Locate the cell with the specified text and output its (x, y) center coordinate. 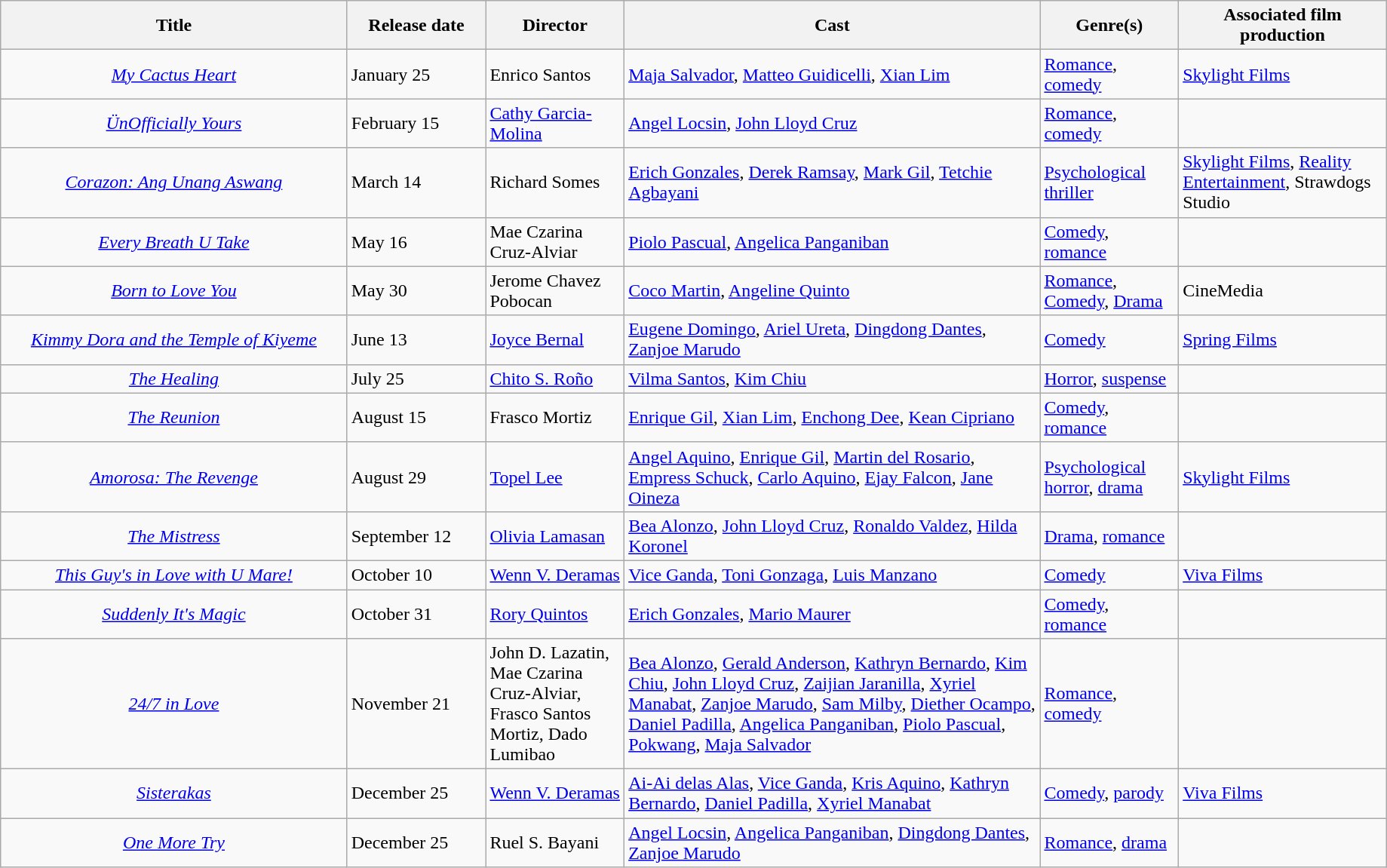
ÜnOfficially Yours (173, 124)
January 25 (416, 74)
Romance, drama (1109, 843)
Enrique Gil, Xian Lim, Enchong Dee, Kean Cipriano (833, 418)
Director (555, 26)
Every Breath U Take (173, 241)
The Reunion (173, 418)
Romance, Comedy, Drama (1109, 291)
Ruel S. Bayani (555, 843)
May 30 (416, 291)
Horror, suspense (1109, 379)
Corazon: Ang Unang Aswang (173, 182)
Mae Czarina Cruz-Alviar (555, 241)
August 29 (416, 477)
Maja Salvador, Matteo Guidicelli, Xian Lim (833, 74)
Ai-Ai delas Alas, Vice Ganda, Kris Aquino, Kathryn Bernardo, Daniel Padilla, Xyriel Manabat (833, 793)
Olivia Lamasan (555, 535)
Angel Aquino, Enrique Gil, Martin del Rosario, Empress Schuck, Carlo Aquino, Ejay Falcon, Jane Oineza (833, 477)
Eugene Domingo, Ariel Ureta, Dingdong Dantes, Zanjoe Marudo (833, 339)
May 16 (416, 241)
The Mistress (173, 535)
Bea Alonzo, John Lloyd Cruz, Ronaldo Valdez, Hilda Koronel (833, 535)
Topel Lee (555, 477)
Born to Love You (173, 291)
Rory Quintos (555, 614)
Cast (833, 26)
July 25 (416, 379)
Angel Locsin, Angelica Panganiban, Dingdong Dantes, Zanjoe Marudo (833, 843)
24/7 in Love (173, 704)
October 10 (416, 575)
August 15 (416, 418)
The Healing (173, 379)
Coco Martin, Angeline Quinto (833, 291)
Psychological thriller (1109, 182)
Title (173, 26)
March 14 (416, 182)
One More Try (173, 843)
Piolo Pascual, Angelica Panganiban (833, 241)
Vice Ganda, Toni Gonzaga, Luis Manzano (833, 575)
John D. Lazatin, Mae Czarina Cruz-Alviar, Frasco Santos Mortiz, Dado Lumibao (555, 704)
Psychological horror, drama (1109, 477)
Jerome Chavez Pobocan (555, 291)
Chito S. Roño (555, 379)
CineMedia (1283, 291)
Genre(s) (1109, 26)
Release date (416, 26)
Sisterakas (173, 793)
Richard Somes (555, 182)
November 21 (416, 704)
February 15 (416, 124)
Skylight Films, Reality Entertainment, Strawdogs Studio (1283, 182)
September 12 (416, 535)
Erich Gonzales, Mario Maurer (833, 614)
This Guy's in Love with U Mare! (173, 575)
Amorosa: The Revenge (173, 477)
Enrico Santos (555, 74)
Frasco Mortiz (555, 418)
October 31 (416, 614)
Spring Films (1283, 339)
Joyce Bernal (555, 339)
June 13 (416, 339)
Drama, romance (1109, 535)
Angel Locsin, John Lloyd Cruz (833, 124)
Kimmy Dora and the Temple of Kiyeme (173, 339)
My Cactus Heart (173, 74)
Cathy Garcia-Molina (555, 124)
Associated film production (1283, 26)
Erich Gonzales, Derek Ramsay, Mark Gil, Tetchie Agbayani (833, 182)
Vilma Santos, Kim Chiu (833, 379)
Suddenly It's Magic (173, 614)
Comedy, parody (1109, 793)
